Pinpoint the cell where the given text exists, returning its (x, y) midpoint coordinate. 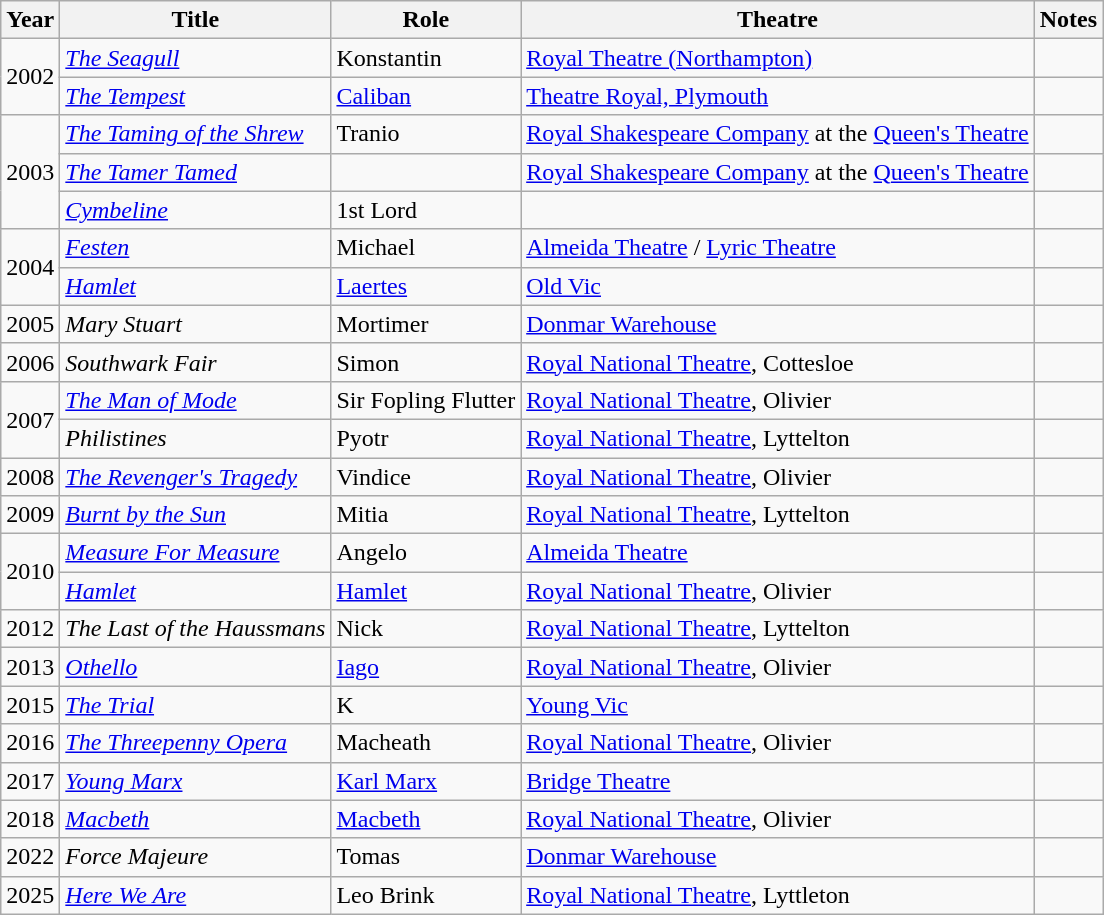
Simon (426, 362)
2013 (30, 667)
Philistines (196, 438)
2006 (30, 362)
Royal National Theatre, Cottesloe (778, 362)
Theatre (778, 20)
Role (426, 20)
Almeida Theatre (778, 553)
2008 (30, 477)
Tomas (426, 857)
K (426, 705)
Sir Fopling Flutter (426, 400)
The Last of the Haussmans (196, 629)
2004 (30, 267)
Nick (426, 629)
Iago (426, 667)
The Revenger's Tragedy (196, 477)
Mortimer (426, 324)
Konstantin (426, 58)
Southwark Fair (196, 362)
2017 (30, 781)
Festen (196, 248)
The Taming of the Shrew (196, 134)
The Tamer Tamed (196, 172)
2018 (30, 819)
The Seagull (196, 58)
2007 (30, 419)
2003 (30, 172)
Old Vic (778, 286)
2015 (30, 705)
Force Majeure (196, 857)
Angelo (426, 553)
Karl Marx (426, 781)
The Threepenny Opera (196, 743)
Vindice (426, 477)
Mary Stuart (196, 324)
Measure For Measure (196, 553)
Young Vic (778, 705)
2016 (30, 743)
Michael (426, 248)
2010 (30, 572)
Macheath (426, 743)
2022 (30, 857)
1st Lord (426, 210)
2009 (30, 515)
Cymbeline (196, 210)
Mitia (426, 515)
Theatre Royal, Plymouth (778, 96)
Here We Are (196, 895)
Title (196, 20)
Year (30, 20)
Burnt by the Sun (196, 515)
2005 (30, 324)
Almeida Theatre / Lyric Theatre (778, 248)
Laertes (426, 286)
Leo Brink (426, 895)
2002 (30, 77)
The Man of Mode (196, 400)
Pyotr (426, 438)
The Trial (196, 705)
Notes (1068, 20)
Caliban (426, 96)
Bridge Theatre (778, 781)
Royal National Theatre, Lyttleton (778, 895)
Othello (196, 667)
2012 (30, 629)
The Tempest (196, 96)
Royal Theatre (Northampton) (778, 58)
Tranio (426, 134)
Young Marx (196, 781)
2025 (30, 895)
